Detect which cell encompasses the target text, then output its (x, y) center coordinate. 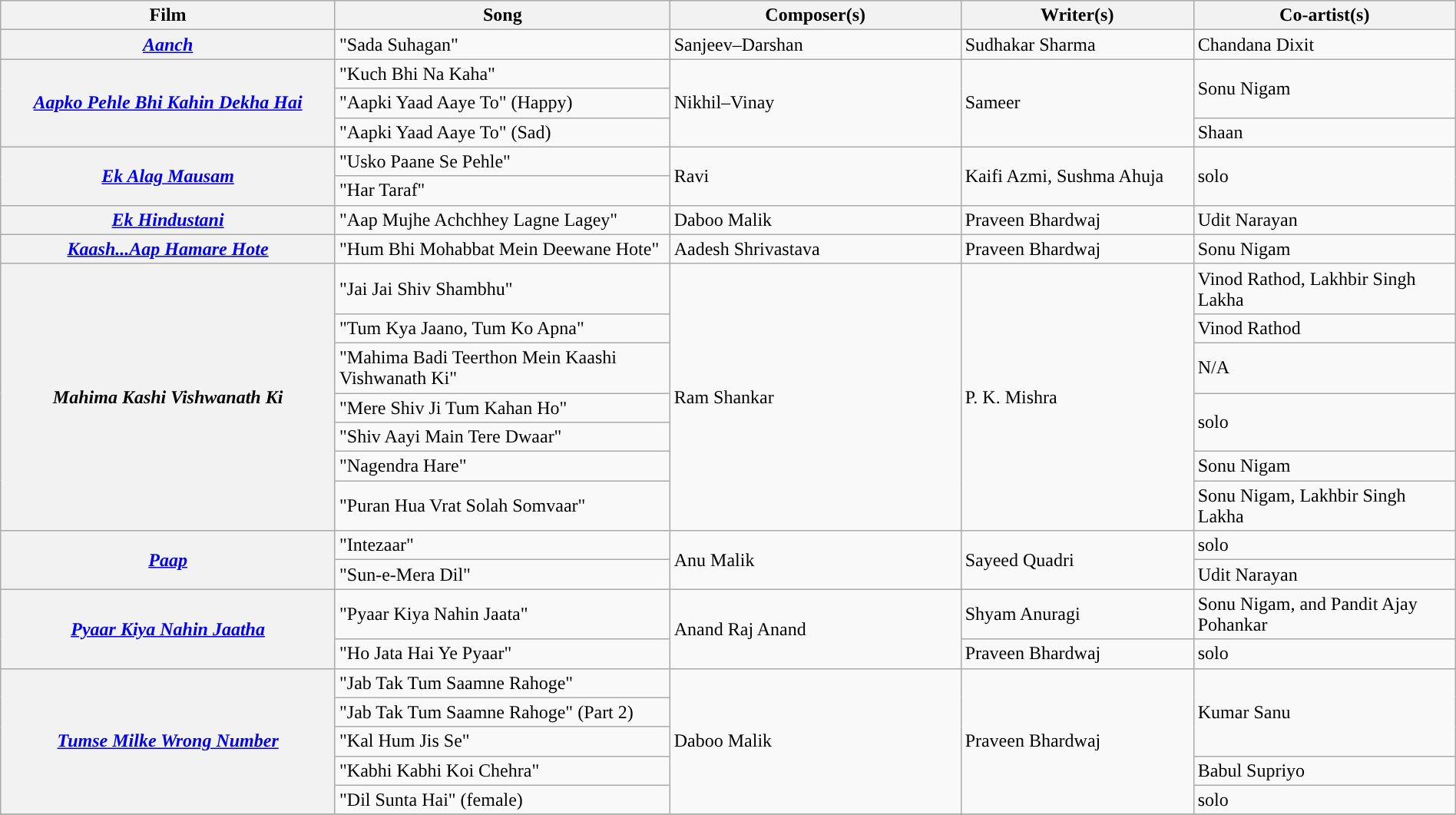
Sayeed Quadri (1077, 560)
Shaan (1324, 132)
Aanch (168, 45)
"Kuch Bhi Na Kaha" (502, 74)
Co-artist(s) (1324, 15)
Tumse Milke Wrong Number (168, 741)
Mahima Kashi Vishwanath Ki (168, 396)
Ek Hindustani (168, 220)
"Aap Mujhe Achchhey Lagne Lagey" (502, 220)
"Jai Jai Shiv Shambhu" (502, 289)
Ram Shankar (816, 396)
Anu Malik (816, 560)
Pyaar Kiya Nahin Jaatha (168, 628)
"Pyaar Kiya Nahin Jaata" (502, 615)
"Tum Kya Jaano, Tum Ko Apna" (502, 328)
Aadesh Shrivastava (816, 249)
Song (502, 15)
"Mahima Badi Teerthon Mein Kaashi Vishwanath Ki" (502, 367)
Kumar Sanu (1324, 712)
Sonu Nigam, and Pandit Ajay Pohankar (1324, 615)
Sanjeev–Darshan (816, 45)
"Kabhi Kabhi Koi Chehra" (502, 770)
Vinod Rathod (1324, 328)
"Sun-e-Mera Dil" (502, 575)
"Sada Suhagan" (502, 45)
"Usko Paane Se Pehle" (502, 161)
"Jab Tak Tum Saamne Rahoge" (Part 2) (502, 712)
"Shiv Aayi Main Tere Dwaar" (502, 437)
"Kal Hum Jis Se" (502, 741)
Ek Alag Mausam (168, 176)
Composer(s) (816, 15)
"Jab Tak Tum Saamne Rahoge" (502, 683)
Aapko Pehle Bhi Kahin Dekha Hai (168, 103)
Kaash...Aap Hamare Hote (168, 249)
Paap (168, 560)
Nikhil–Vinay (816, 103)
Shyam Anuragi (1077, 615)
"Intezaar" (502, 545)
"Aapki Yaad Aaye To" (Happy) (502, 103)
"Har Taraf" (502, 190)
Babul Supriyo (1324, 770)
Film (168, 15)
"Mere Shiv Ji Tum Kahan Ho" (502, 408)
Sonu Nigam, Lakhbir Singh Lakha (1324, 505)
"Puran Hua Vrat Solah Somvaar" (502, 505)
Kaifi Azmi, Sushma Ahuja (1077, 176)
Anand Raj Anand (816, 628)
"Dil Sunta Hai" (female) (502, 800)
Vinod Rathod, Lakhbir Singh Lakha (1324, 289)
Chandana Dixit (1324, 45)
Ravi (816, 176)
"Ho Jata Hai Ye Pyaar" (502, 654)
Sudhakar Sharma (1077, 45)
Writer(s) (1077, 15)
"Hum Bhi Mohabbat Mein Deewane Hote" (502, 249)
N/A (1324, 367)
"Aapki Yaad Aaye To" (Sad) (502, 132)
"Nagendra Hare" (502, 466)
P. K. Mishra (1077, 396)
Sameer (1077, 103)
